Capture the cell that displays the provided text and extract its [x, y] central coordinate. 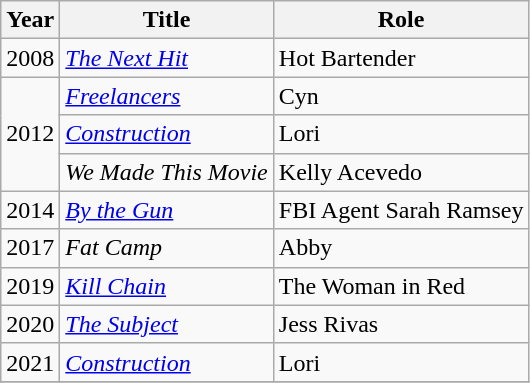
2014 [30, 210]
2008 [30, 58]
Role [401, 20]
2020 [30, 324]
The Subject [166, 324]
2021 [30, 362]
The Woman in Red [401, 286]
Year [30, 20]
Cyn [401, 96]
Kill Chain [166, 286]
We Made This Movie [166, 172]
Kelly Acevedo [401, 172]
2017 [30, 248]
Jess Rivas [401, 324]
Fat Camp [166, 248]
By the Gun [166, 210]
2019 [30, 286]
The Next Hit [166, 58]
Hot Bartender [401, 58]
Freelancers [166, 96]
FBI Agent Sarah Ramsey [401, 210]
Abby [401, 248]
2012 [30, 134]
Title [166, 20]
